Locate the cell with the specified text and output its (X, Y) center coordinate. 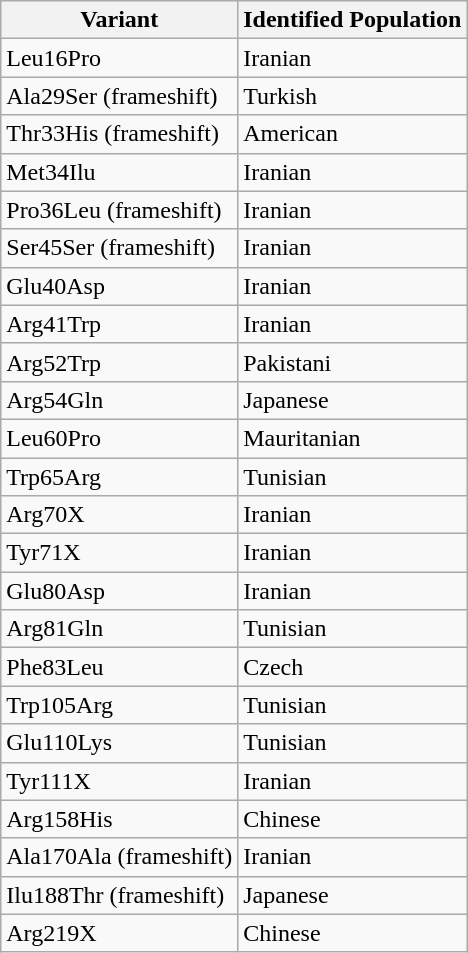
Glu110Lys (120, 743)
Pakistani (352, 362)
Met34Ilu (120, 172)
Pro36Leu (frameshift) (120, 210)
Tyr71X (120, 553)
Glu80Asp (120, 591)
Arg52Trp (120, 362)
Mauritanian (352, 438)
Glu40Asp (120, 286)
Arg158His (120, 819)
Arg70X (120, 515)
Ala29Ser (frameshift) (120, 96)
Leu60Pro (120, 438)
Ser45Ser (frameshift) (120, 248)
Ala170Ala (frameshift) (120, 857)
Turkish (352, 96)
Ilu188Thr (frameshift) (120, 895)
Czech (352, 667)
Tyr111X (120, 781)
American (352, 134)
Leu16Pro (120, 58)
Identified Population (352, 20)
Arg41Trp (120, 324)
Arg81Gln (120, 629)
Trp105Arg (120, 705)
Trp65Arg (120, 477)
Thr33His (frameshift) (120, 134)
Phe83Leu (120, 667)
Variant (120, 20)
Arg219X (120, 933)
Arg54Gln (120, 400)
